From the cell containing the given text, extract its center point as [x, y] coordinate. 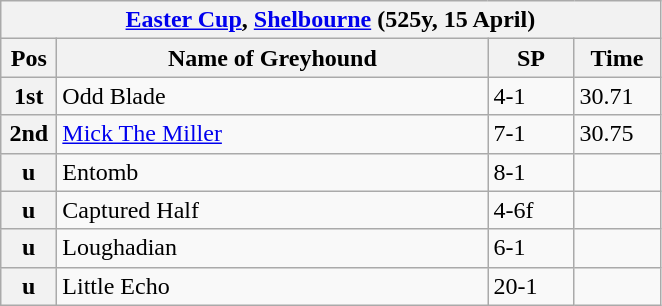
Easter Cup, Shelbourne (525y, 15 April) [330, 20]
Little Echo [272, 286]
Pos [29, 58]
Odd Blade [272, 96]
8-1 [531, 172]
Time [617, 58]
Captured Half [272, 210]
4-6f [531, 210]
4-1 [531, 96]
Entomb [272, 172]
20-1 [531, 286]
Name of Greyhound [272, 58]
2nd [29, 134]
Loughadian [272, 248]
30.71 [617, 96]
1st [29, 96]
7-1 [531, 134]
SP [531, 58]
6-1 [531, 248]
30.75 [617, 134]
Mick The Miller [272, 134]
